From the cell containing the given text, extract its center point as [X, Y] coordinate. 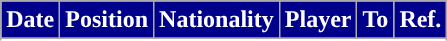
Ref. [420, 20]
Player [318, 20]
Nationality [217, 20]
To [376, 20]
Date [30, 20]
Position [107, 20]
